Determine the [X, Y] coordinate at the center of the cell enclosing the given text.  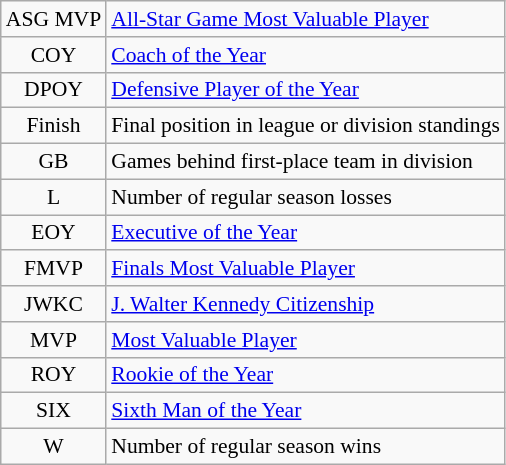
J. Walter Kennedy Citizenship [306, 304]
GB [54, 162]
L [54, 197]
Most Valuable Player [306, 340]
Finish [54, 126]
Number of regular season wins [306, 447]
EOY [54, 233]
JWKC [54, 304]
Number of regular season losses [306, 197]
All-Star Game Most Valuable Player [306, 19]
FMVP [54, 269]
Games behind first-place team in division [306, 162]
ROY [54, 375]
Sixth Man of the Year [306, 411]
Rookie of the Year [306, 375]
COY [54, 55]
W [54, 447]
Defensive Player of the Year [306, 90]
ASG MVP [54, 19]
Coach of the Year [306, 55]
Finals Most Valuable Player [306, 269]
DPOY [54, 90]
Final position in league or division standings [306, 126]
SIX [54, 411]
MVP [54, 340]
Executive of the Year [306, 233]
